Locate the cell with the specified text and output its (X, Y) center coordinate. 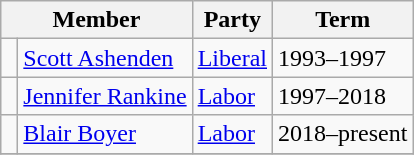
Liberal (232, 58)
1997–2018 (343, 96)
Blair Boyer (105, 134)
Member (96, 20)
Term (343, 20)
2018–present (343, 134)
Party (232, 20)
1993–1997 (343, 58)
Scott Ashenden (105, 58)
Jennifer Rankine (105, 96)
